From the cell containing the given text, extract its center point as [x, y] coordinate. 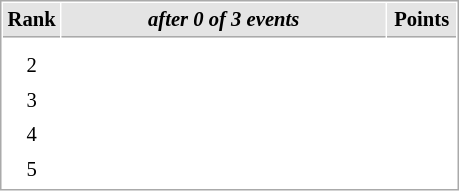
Rank [32, 20]
Points [422, 20]
4 [32, 134]
after 0 of 3 events [224, 20]
5 [32, 170]
3 [32, 100]
2 [32, 66]
